Capture the cell that displays the provided text and extract its (X, Y) central coordinate. 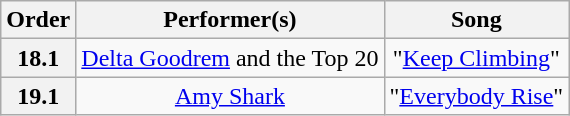
Order (38, 20)
Song (476, 20)
Performer(s) (230, 20)
"Everybody Rise" (476, 96)
"Keep Climbing" (476, 58)
Amy Shark (230, 96)
19.1 (38, 96)
18.1 (38, 58)
Delta Goodrem and the Top 20 (230, 58)
